Search for the cell housing the specified text and yield its (X, Y) center coordinate. 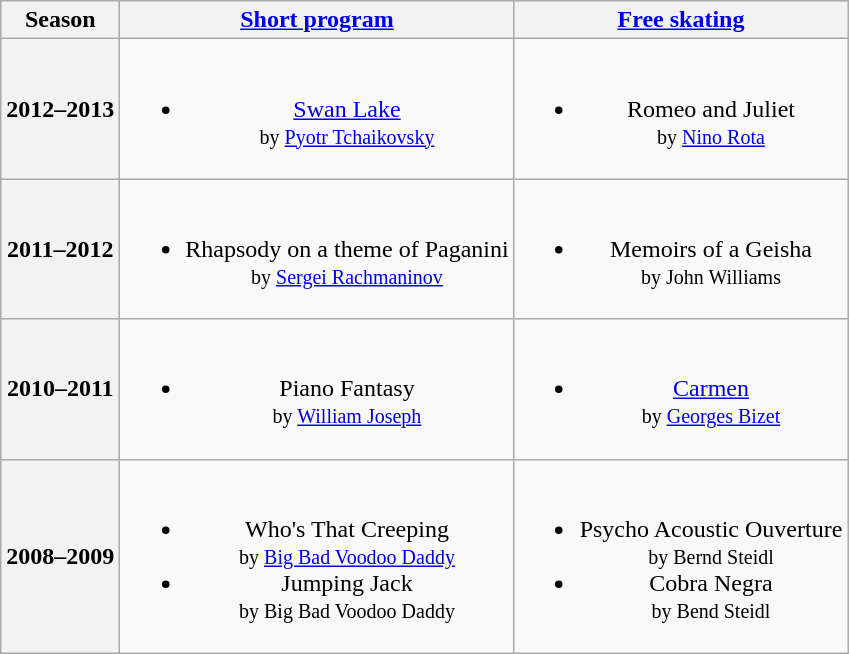
Carmen by Georges Bizet (681, 389)
2008–2009 (60, 556)
Season (60, 20)
Piano Fantasy by William Joseph (317, 389)
2010–2011 (60, 389)
2011–2012 (60, 249)
Psycho Acoustic Ouverture by Bernd Steidl Cobra Negra by Bend Steidl (681, 556)
Short program (317, 20)
Romeo and Juliet by Nino Rota (681, 109)
Free skating (681, 20)
Rhapsody on a theme of Paganini by Sergei Rachmaninov (317, 249)
Swan Lake by Pyotr Tchaikovsky (317, 109)
Memoirs of a Geisha by John Williams (681, 249)
Who's That Creeping by Big Bad Voodoo Daddy Jumping Jack by Big Bad Voodoo Daddy (317, 556)
2012–2013 (60, 109)
